Identify which cell holds the provided text, then report its [X, Y] central coordinate. 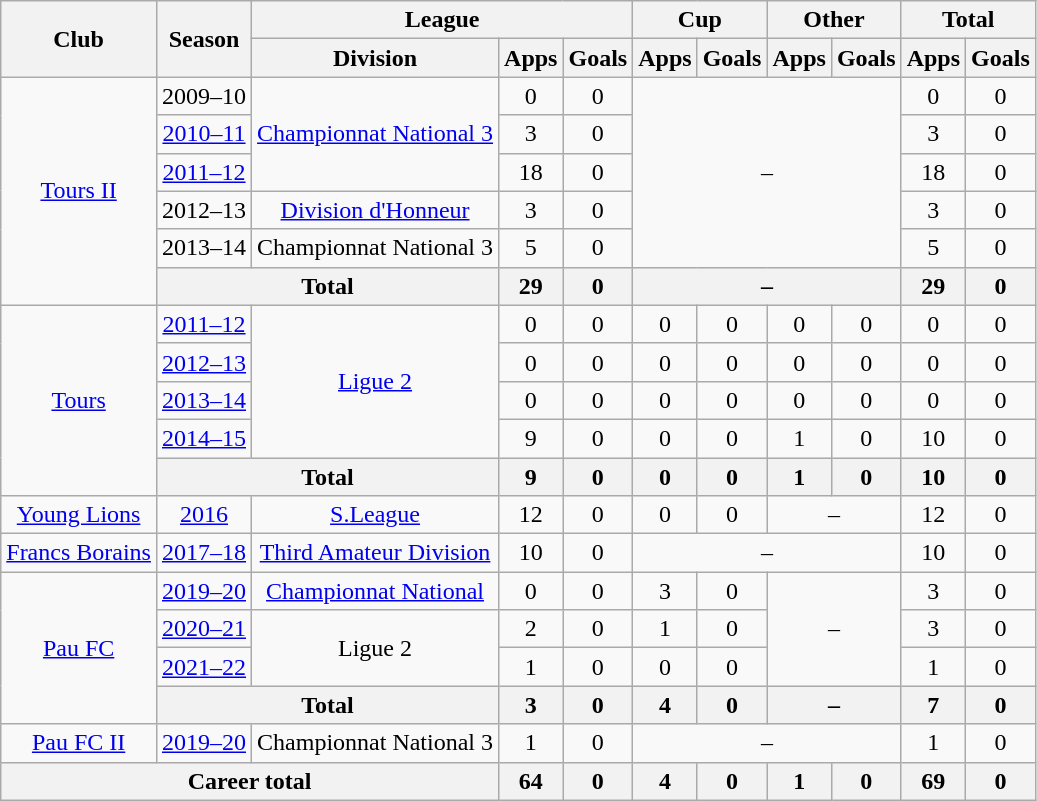
2017–18 [204, 553]
2010–11 [204, 134]
69 [933, 781]
Francs Borains [79, 553]
2014–15 [204, 438]
S.League [376, 515]
Pau FC II [79, 743]
Season [204, 39]
2021–22 [204, 667]
League [442, 20]
Championnat National [376, 591]
Tours II [79, 191]
2020–21 [204, 629]
Other [834, 20]
Pau FC [79, 648]
Third Amateur Division [376, 553]
2009–10 [204, 96]
Division [376, 58]
Career total [250, 781]
Tours [79, 400]
Young Lions [79, 515]
Cup [700, 20]
7 [933, 705]
2016 [204, 515]
2 [531, 629]
64 [531, 781]
Club [79, 39]
Division d'Honneur [376, 210]
